Capture the cell that displays the provided text and extract its [x, y] central coordinate. 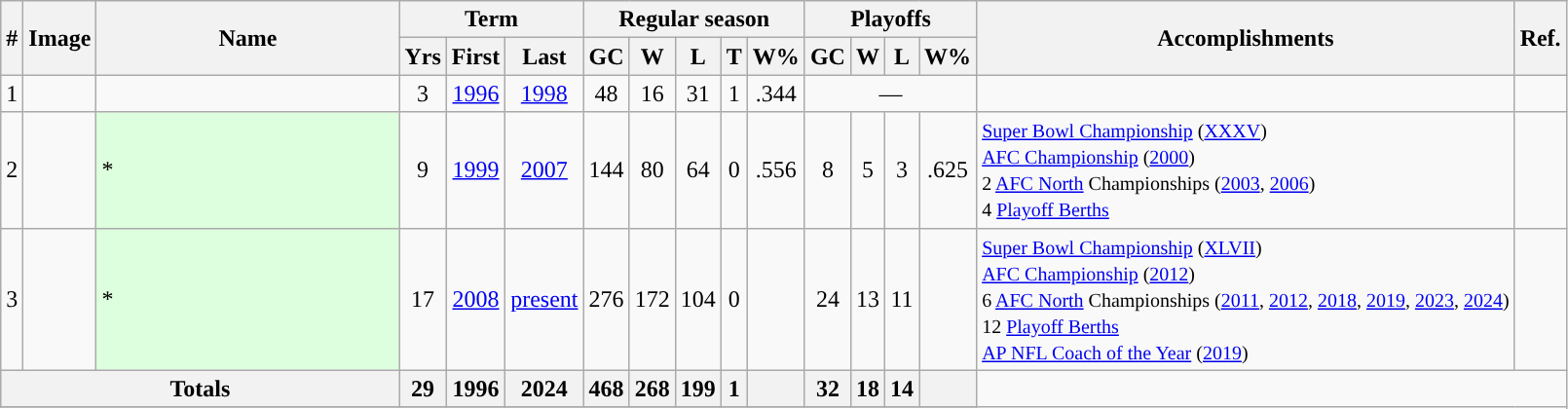
Ref. [1541, 38]
468 [606, 389]
2008 [475, 299]
18 [867, 389]
9 [423, 169]
199 [697, 389]
144 [606, 169]
5 [867, 169]
# [12, 38]
Term [491, 19]
.625 [949, 169]
2024 [544, 389]
.344 [775, 93]
First [475, 56]
24 [828, 299]
T [734, 56]
Name [247, 38]
32 [828, 389]
14 [902, 389]
Image [60, 38]
80 [653, 169]
Totals [201, 389]
11 [902, 299]
— [890, 93]
present [544, 299]
31 [697, 93]
16 [653, 93]
276 [606, 299]
Super Bowl Championship (XXXV) AFC Championship (2000) 2 AFC North Championships (2003, 2006)4 Playoff Berths [1246, 169]
Playoffs [890, 19]
13 [867, 299]
2 [12, 169]
29 [423, 389]
17 [423, 299]
Yrs [423, 56]
1998 [544, 93]
172 [653, 299]
Regular season [693, 19]
48 [606, 93]
8 [828, 169]
2007 [544, 169]
.556 [775, 169]
268 [653, 389]
1999 [475, 169]
104 [697, 299]
64 [697, 169]
Last [544, 56]
Accomplishments [1246, 38]
